Determine the [X, Y] coordinate at the center of the cell enclosing the given text.  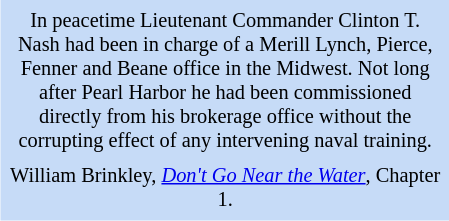
William Brinkley, Don't Go Near the Water, Chapter 1. [225, 188]
